From the cell containing the given text, extract its center point as [X, Y] coordinate. 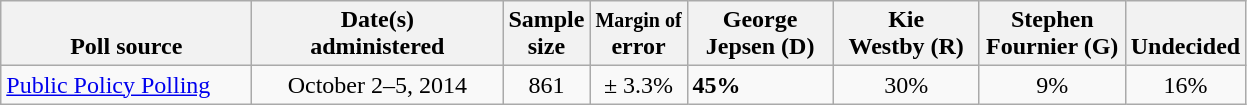
16% [1185, 85]
Samplesize [546, 34]
Undecided [1185, 34]
GeorgeJepsen (D) [760, 34]
Poll source [126, 34]
861 [546, 85]
KieWestby (R) [906, 34]
45% [760, 85]
Date(s)administered [378, 34]
± 3.3% [638, 85]
9% [1052, 85]
30% [906, 85]
October 2–5, 2014 [378, 85]
StephenFournier (G) [1052, 34]
Public Policy Polling [126, 85]
Margin oferror [638, 34]
